Scan for the cell matching the given text and deliver its (X, Y) coordinate at center. 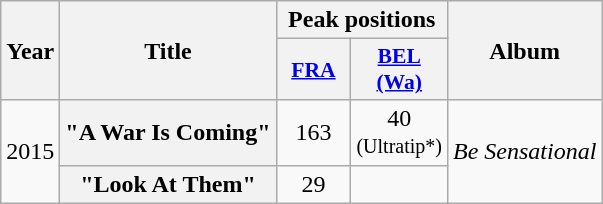
"Look At Them" (168, 184)
Be Sensational (524, 152)
2015 (30, 152)
FRA (314, 70)
Peak positions (362, 20)
163 (314, 132)
29 (314, 184)
"A War Is Coming" (168, 132)
Year (30, 50)
Title (168, 50)
Album (524, 50)
40(Ultratip*) (400, 132)
BEL (Wa) (400, 70)
